Detect which cell encompasses the target text, then output its [x, y] center coordinate. 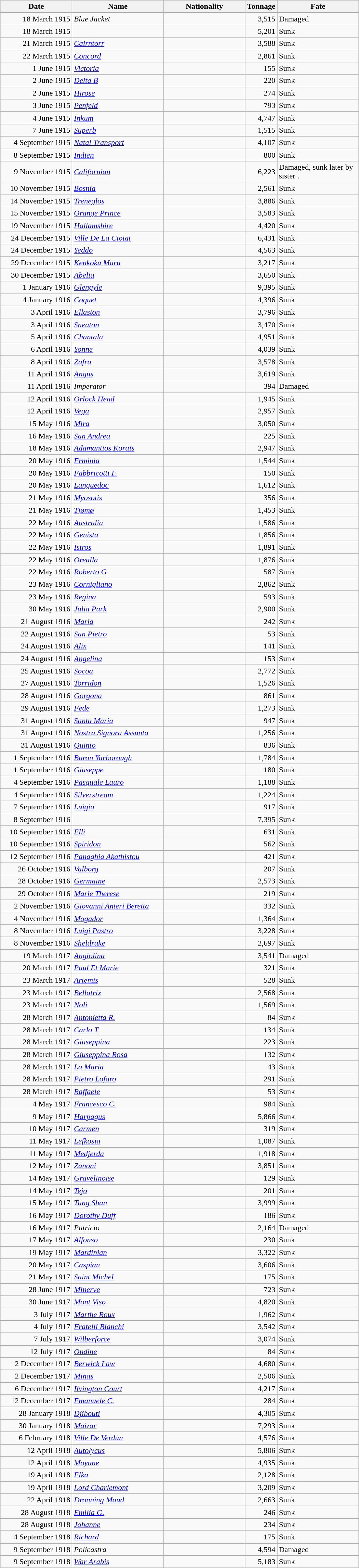
Genista [118, 535]
4 September 1915 [36, 142]
Patricio [118, 1228]
9 November 1915 [36, 172]
Erminia [118, 461]
321 [261, 968]
2,957 [261, 411]
Djibouti [118, 1413]
Tonnage [261, 7]
Fratelli Bianchi [118, 1326]
219 [261, 894]
Torridon [118, 683]
Date [36, 7]
1,876 [261, 559]
2,697 [261, 943]
17 May 1917 [36, 1240]
29 August 1916 [36, 708]
La Maria [118, 1067]
Natal Transport [118, 142]
1,569 [261, 1005]
3 July 1917 [36, 1314]
Adamantios Korais [118, 448]
Mardinian [118, 1252]
Elka [118, 1475]
7 September 1916 [36, 807]
3,606 [261, 1265]
3,578 [261, 362]
1,256 [261, 733]
12 September 1916 [36, 856]
1,962 [261, 1314]
319 [261, 1129]
Artemis [118, 980]
223 [261, 1042]
Alfonso [118, 1240]
Paul Et Marie [118, 968]
3,470 [261, 324]
30 June 1917 [36, 1302]
4,680 [261, 1364]
4,576 [261, 1438]
Fabbricotti F. [118, 473]
Medjerda [118, 1154]
Richard [118, 1537]
26 October 1916 [36, 869]
421 [261, 856]
Mogador [118, 918]
Superb [118, 130]
Lord Charlemont [118, 1487]
28 October 1916 [36, 881]
3 June 1915 [36, 105]
150 [261, 473]
Ondine [118, 1351]
43 [261, 1067]
Alix [118, 646]
15 May 1916 [36, 424]
30 January 1918 [36, 1426]
947 [261, 720]
Giuseppina Rosa [118, 1054]
2,861 [261, 56]
22 March 1915 [36, 56]
Dorothy Duff [118, 1215]
Damaged, sunk later by sister . [318, 172]
356 [261, 498]
2,568 [261, 993]
Chantala [118, 337]
29 October 1916 [36, 894]
2 November 1916 [36, 906]
1,526 [261, 683]
Moyune [118, 1463]
Antonietta R. [118, 1017]
3,886 [261, 201]
7 June 1915 [36, 130]
Orange Prince [118, 213]
5,183 [261, 1562]
3,999 [261, 1203]
22 August 1916 [36, 634]
141 [261, 646]
Panaghia Akathistou [118, 856]
4 January 1916 [36, 300]
1,918 [261, 1154]
Marthe Roux [118, 1314]
Name [118, 7]
1,612 [261, 485]
800 [261, 155]
Hirose [118, 93]
3,542 [261, 1326]
836 [261, 745]
Ilvington Court [118, 1389]
Yonne [118, 349]
Lefkosia [118, 1141]
1,364 [261, 918]
Julia Park [118, 609]
Istros [118, 547]
2,862 [261, 584]
3,619 [261, 374]
4,039 [261, 349]
Angelina [118, 659]
Orlock Head [118, 399]
4 July 1917 [36, 1326]
Australia [118, 522]
Socoa [118, 671]
Coquet [118, 300]
3,209 [261, 1487]
Pietro Lofaro [118, 1079]
4 September 1918 [36, 1537]
8 April 1916 [36, 362]
917 [261, 807]
242 [261, 621]
Autolycus [118, 1450]
Imperator [118, 386]
14 November 1915 [36, 201]
28 January 1918 [36, 1413]
War Arabis [118, 1562]
Nostra Signora Assunta [118, 733]
593 [261, 597]
Johanne [118, 1524]
528 [261, 980]
Nationality [204, 7]
3,796 [261, 312]
234 [261, 1524]
San Andrea [118, 436]
21 August 1916 [36, 621]
5 April 1916 [36, 337]
Regina [118, 597]
Inkum [118, 118]
274 [261, 93]
6 December 1917 [36, 1389]
2,573 [261, 881]
Myosotis [118, 498]
4,820 [261, 1302]
134 [261, 1030]
Wilberforce [118, 1339]
3,541 [261, 955]
129 [261, 1178]
6 February 1918 [36, 1438]
9,395 [261, 287]
Angiolina [118, 955]
332 [261, 906]
25 August 1916 [36, 671]
Zafra [118, 362]
Dronning Maud [118, 1500]
Marie Therese [118, 894]
631 [261, 832]
4 June 1915 [36, 118]
Kenkoku Maru [118, 263]
Delta B [118, 81]
4,747 [261, 118]
3,588 [261, 44]
Germaine [118, 881]
Sheldrake [118, 943]
3,217 [261, 263]
3,074 [261, 1339]
291 [261, 1079]
4,420 [261, 226]
4,935 [261, 1463]
Minerve [118, 1289]
2,506 [261, 1376]
7 July 1917 [36, 1339]
Indien [118, 155]
8 September 1915 [36, 155]
1,273 [261, 708]
2,663 [261, 1500]
Giuseppina [118, 1042]
Luigia [118, 807]
Emilia G. [118, 1512]
201 [261, 1191]
Victoria [118, 68]
19 March 1917 [36, 955]
Bosnia [118, 189]
2,128 [261, 1475]
4,217 [261, 1389]
Tung Shan [118, 1203]
3,583 [261, 213]
3,228 [261, 931]
4 May 1917 [36, 1104]
Saint Michel [118, 1277]
28 August 1916 [36, 696]
Quinto [118, 745]
180 [261, 770]
Noli [118, 1005]
19 May 1917 [36, 1252]
Sneaton [118, 324]
Caspian [118, 1265]
Elli [118, 832]
3,322 [261, 1252]
246 [261, 1512]
Giuseppe [118, 770]
Santa Maria [118, 720]
Zanoni [118, 1166]
San Pietro [118, 634]
220 [261, 81]
230 [261, 1240]
186 [261, 1215]
155 [261, 68]
861 [261, 696]
Yeddo [118, 250]
Francesco C. [118, 1104]
Mira [118, 424]
Harpagus [118, 1116]
12 July 1917 [36, 1351]
2,561 [261, 189]
1,224 [261, 795]
Treneglos [118, 201]
15 November 1915 [36, 213]
Maizar [118, 1426]
20 May 1917 [36, 1265]
12 May 1917 [36, 1166]
1,453 [261, 510]
Maria [118, 621]
9 May 1917 [36, 1116]
562 [261, 844]
Ville De Verdun [118, 1438]
4,396 [261, 300]
Spiridon [118, 844]
394 [261, 386]
15 May 1917 [36, 1203]
12 December 1917 [36, 1401]
1,856 [261, 535]
4,951 [261, 337]
Baron Yarborough [118, 758]
21 May 1917 [36, 1277]
10 May 1917 [36, 1129]
Angus [118, 374]
Fede [118, 708]
10 November 1915 [36, 189]
5,806 [261, 1450]
984 [261, 1104]
3,515 [261, 19]
Carmen [118, 1129]
1,087 [261, 1141]
Hallamshire [118, 226]
Concord [118, 56]
6 April 1916 [36, 349]
5,201 [261, 31]
284 [261, 1401]
Fate [318, 7]
28 June 1917 [36, 1289]
30 May 1916 [36, 609]
7,293 [261, 1426]
1,784 [261, 758]
16 May 1916 [36, 436]
1 June 1915 [36, 68]
Bellatrix [118, 993]
Raffaele [118, 1091]
Glengyle [118, 287]
Ellaston [118, 312]
2,164 [261, 1228]
4,594 [261, 1549]
Carlo T [118, 1030]
Cornigliano [118, 584]
2,900 [261, 609]
22 April 1918 [36, 1500]
Ville De La Ciotat [118, 238]
207 [261, 869]
225 [261, 436]
Tjømø [118, 510]
Luigi Pastro [118, 931]
1,544 [261, 461]
8 September 1916 [36, 819]
Policastra [118, 1549]
7,395 [261, 819]
2,947 [261, 448]
1,515 [261, 130]
18 May 1916 [36, 448]
Valborg [118, 869]
1,891 [261, 547]
723 [261, 1289]
4 November 1916 [36, 918]
21 March 1915 [36, 44]
1 January 1916 [36, 287]
1,945 [261, 399]
Silverstream [118, 795]
Blue Jacket [118, 19]
19 November 1915 [36, 226]
1,188 [261, 782]
3,650 [261, 275]
Orealla [118, 559]
153 [261, 659]
Abelia [118, 275]
Pasquale Lauro [118, 782]
132 [261, 1054]
6,223 [261, 172]
Vega [118, 411]
Minas [118, 1376]
587 [261, 572]
3,050 [261, 424]
Cairntorr [118, 44]
Gravelinoise [118, 1178]
Californian [118, 172]
Mont Viso [118, 1302]
Berwick Law [118, 1364]
Emanuele C. [118, 1401]
4,563 [261, 250]
4,107 [261, 142]
3,851 [261, 1166]
20 March 1917 [36, 968]
29 December 1915 [36, 263]
793 [261, 105]
Penfeld [118, 105]
4,305 [261, 1413]
27 August 1916 [36, 683]
1,586 [261, 522]
Giovanni Anteri Beretta [118, 906]
5,866 [261, 1116]
2,772 [261, 671]
Languedoc [118, 485]
Tejo [118, 1191]
30 December 1915 [36, 275]
Roberto G [118, 572]
Gorgona [118, 696]
6,431 [261, 238]
